Pinpoint the cell where the given text exists, returning its [X, Y] midpoint coordinate. 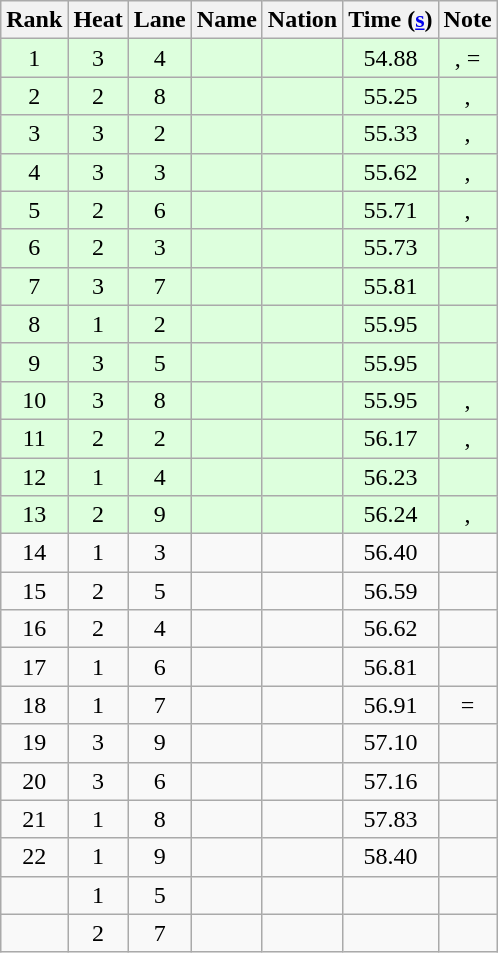
22 [34, 857]
Name [226, 20]
56.24 [390, 515]
11 [34, 438]
54.88 [390, 58]
56.23 [390, 477]
14 [34, 553]
Note [468, 20]
12 [34, 477]
56.17 [390, 438]
58.40 [390, 857]
15 [34, 591]
13 [34, 515]
20 [34, 781]
= [468, 705]
56.91 [390, 705]
Nation [302, 20]
55.33 [390, 134]
56.59 [390, 591]
17 [34, 667]
55.62 [390, 172]
Heat [98, 20]
18 [34, 705]
55.71 [390, 210]
55.25 [390, 96]
57.83 [390, 819]
, = [468, 58]
Rank [34, 20]
Lane [160, 20]
56.40 [390, 553]
57.10 [390, 743]
57.16 [390, 781]
55.81 [390, 286]
56.62 [390, 629]
10 [34, 400]
21 [34, 819]
55.73 [390, 248]
56.81 [390, 667]
19 [34, 743]
16 [34, 629]
Time (s) [390, 20]
